Return [X, Y] of the center of cell containing provided text 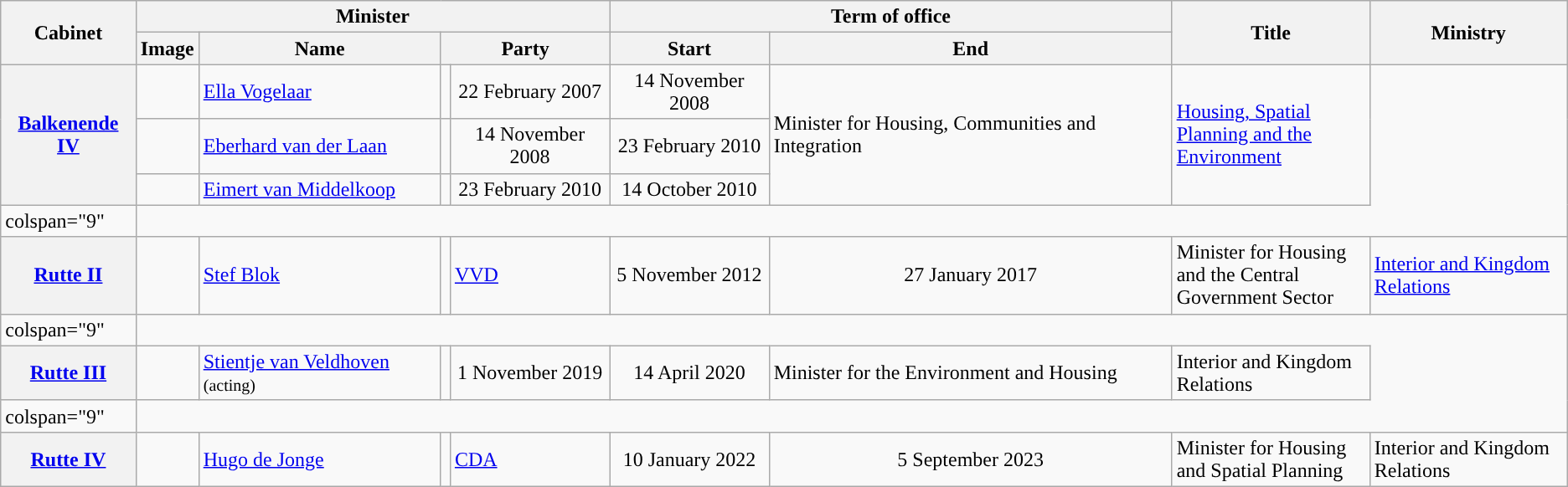
22 February 2007 [529, 92]
VVD [529, 275]
Stientje van Veldhoven (acting) [320, 373]
Minister for the Environment and Housing [970, 373]
Minister [373, 17]
Stef Blok [320, 275]
Eberhard van der Laan [320, 146]
Minister for Housing, Communities and Integration [970, 135]
27 January 2017 [970, 275]
Name [320, 49]
Ministry [1468, 33]
Rutte IV [69, 459]
Eimert van Middelkoop [320, 189]
5 September 2023 [970, 459]
Party [524, 49]
Balkenende IV [69, 135]
Title [1271, 33]
Term of office [891, 17]
14 April 2020 [689, 373]
Ella Vogelaar [320, 92]
Cabinet [69, 33]
Image [168, 49]
5 November 2012 [689, 275]
Hugo de Jonge [320, 459]
Rutte II [69, 275]
End [970, 49]
CDA [529, 459]
14 October 2010 [689, 189]
Minister for Housing and the Central Government Sector [1271, 275]
1 November 2019 [529, 373]
10 January 2022 [689, 459]
Housing, Spatial Planning and the Environment [1271, 135]
Start [689, 49]
Rutte III [69, 373]
Minister for Housing and Spatial Planning [1271, 459]
